Detect which cell encompasses the target text, then output its (x, y) center coordinate. 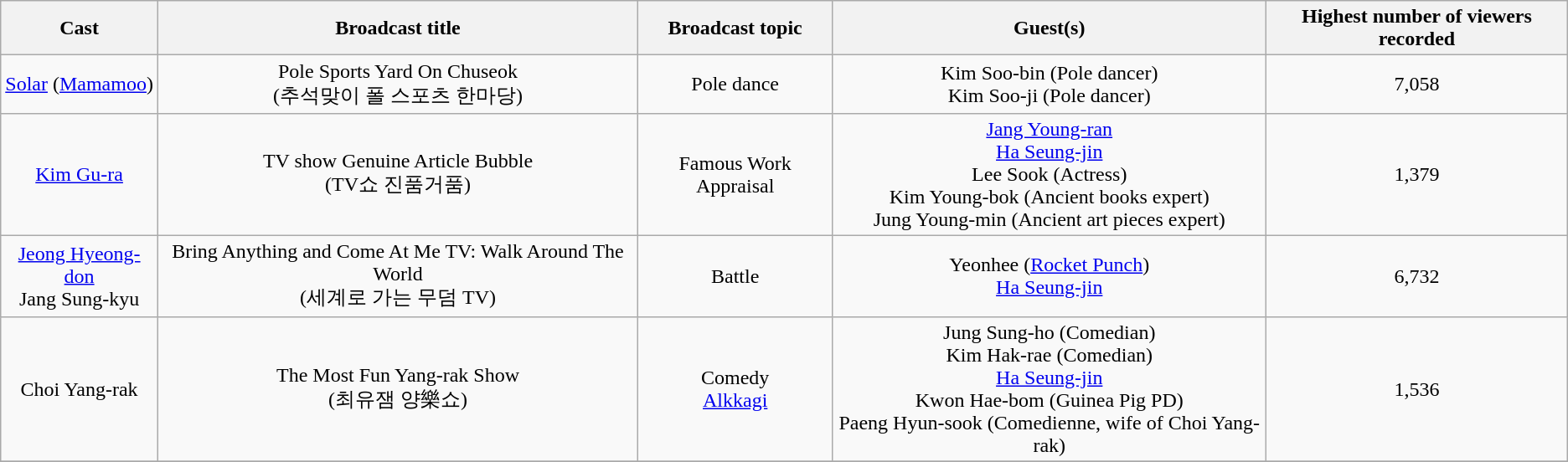
Pole dance (735, 85)
Jeong Hyeong-donJang Sung-kyu (80, 276)
Guest(s) (1050, 28)
Pole Sports Yard On Chuseok(추석맞이 폴 스포츠 한마당) (397, 85)
1,536 (1417, 388)
7,058 (1417, 85)
Solar (Mamamoo) (80, 85)
Kim Soo-bin (Pole dancer)Kim Soo-ji (Pole dancer) (1050, 85)
6,732 (1417, 276)
Choi Yang-rak (80, 388)
Jung Sung-ho (Comedian)Kim Hak-rae (Comedian)Ha Seung-jinKwon Hae-bom (Guinea Pig PD)Paeng Hyun-sook (Comedienne, wife of Choi Yang-rak) (1050, 388)
ComedyAlkkagi (735, 388)
Highest number of viewers recorded (1417, 28)
Bring Anything and Come At Me TV: Walk Around The World(세계로 가는 무덤 TV) (397, 276)
TV show Genuine Article Bubble(TV쇼 진품거품) (397, 174)
Famous Work Appraisal (735, 174)
Kim Gu-ra (80, 174)
The Most Fun Yang-rak Show(최유잼 양樂쇼) (397, 388)
Yeonhee (Rocket Punch)Ha Seung-jin (1050, 276)
Battle (735, 276)
Broadcast title (397, 28)
Broadcast topic (735, 28)
Cast (80, 28)
Jang Young-ranHa Seung-jinLee Sook (Actress)Kim Young-bok (Ancient books expert)Jung Young-min (Ancient art pieces expert) (1050, 174)
1,379 (1417, 174)
